Capture the cell that displays the provided text and extract its [x, y] central coordinate. 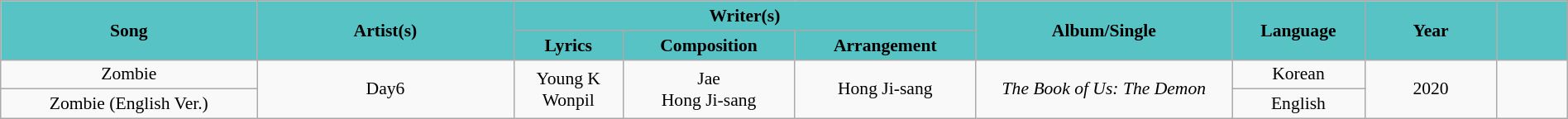
Lyrics [568, 45]
Artist(s) [385, 30]
JaeHong Ji-sang [708, 89]
Year [1431, 30]
Song [129, 30]
English [1298, 104]
2020 [1431, 89]
Composition [708, 45]
Korean [1298, 74]
Arrangement [885, 45]
Zombie (English Ver.) [129, 104]
Album/Single [1104, 30]
Zombie [129, 74]
Hong Ji-sang [885, 89]
Writer(s) [744, 16]
Language [1298, 30]
Day6 [385, 89]
Young KWonpil [568, 89]
The Book of Us: The Demon [1104, 89]
